Determine the (X, Y) coordinate at the center of the cell enclosing the given text.  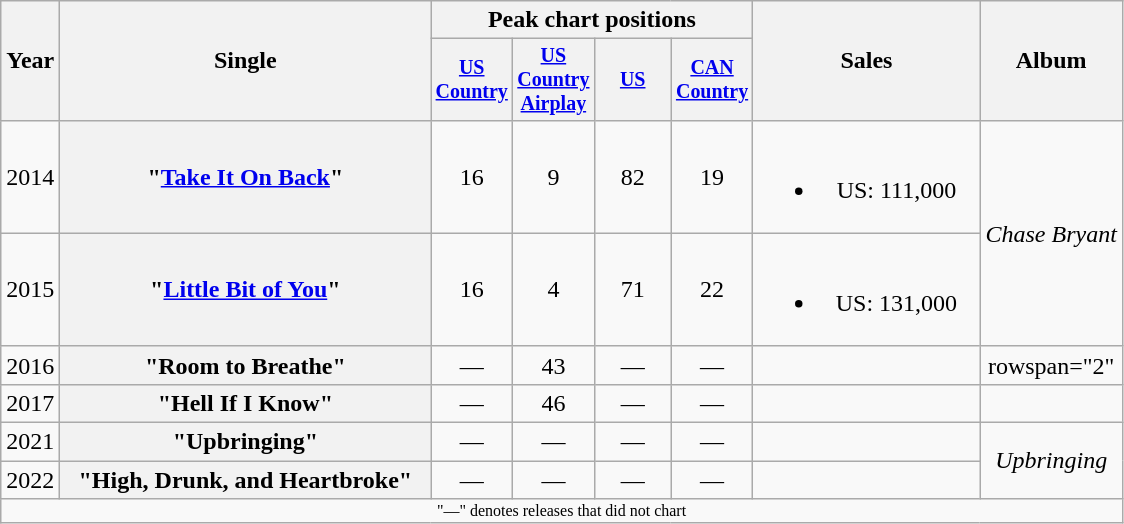
2015 (30, 290)
"Room to Breathe" (246, 365)
9 (554, 176)
"High, Drunk, and Heartbroke" (246, 480)
19 (712, 176)
2021 (30, 442)
US: 111,000 (866, 176)
43 (554, 365)
US (632, 80)
"Upbringing" (246, 442)
2017 (30, 403)
US Country (472, 80)
US: 131,000 (866, 290)
82 (632, 176)
Sales (866, 61)
"—" denotes releases that did not chart (562, 511)
CAN Country (712, 80)
"Hell If I Know" (246, 403)
Album (1051, 61)
22 (712, 290)
Upbringing (1051, 461)
Peak chart positions (592, 20)
rowspan="2" (1051, 365)
71 (632, 290)
Year (30, 61)
"Take It On Back" (246, 176)
Single (246, 61)
2022 (30, 480)
4 (554, 290)
2014 (30, 176)
2016 (30, 365)
"Little Bit of You" (246, 290)
46 (554, 403)
US Country Airplay (554, 80)
Chase Bryant (1051, 233)
